Scan for the cell matching the given text and deliver its [x, y] coordinate at center. 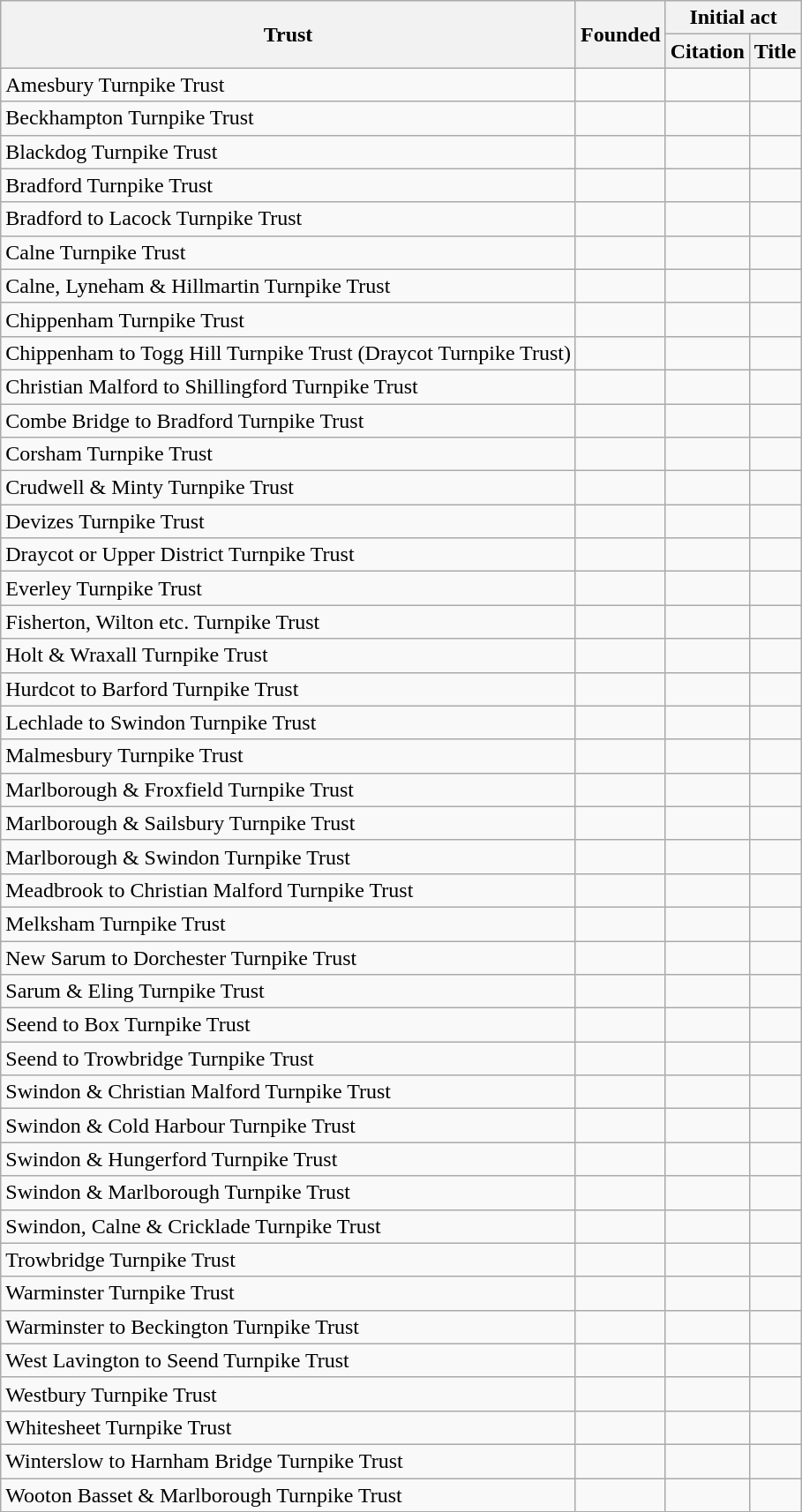
Christian Malford to Shillingford Turnpike Trust [289, 386]
Marlborough & Sailsbury Turnpike Trust [289, 823]
Everley Turnpike Trust [289, 588]
Sarum & Eling Turnpike Trust [289, 992]
Melksham Turnpike Trust [289, 924]
Westbury Turnpike Trust [289, 1394]
Swindon, Calne & Cricklade Turnpike Trust [289, 1226]
Founded [620, 34]
Bradford to Lacock Turnpike Trust [289, 219]
Hurdcot to Barford Turnpike Trust [289, 689]
Corsham Turnpike Trust [289, 454]
Fisherton, Wilton etc. Turnpike Trust [289, 622]
Title [775, 51]
Initial act [733, 18]
West Lavington to Seend Turnpike Trust [289, 1360]
Crudwell & Minty Turnpike Trust [289, 488]
Seend to Box Turnpike Trust [289, 1025]
Lechlade to Swindon Turnpike Trust [289, 722]
New Sarum to Dorchester Turnpike Trust [289, 957]
Beckhampton Turnpike Trust [289, 118]
Warminster to Beckington Turnpike Trust [289, 1327]
Winterslow to Harnham Bridge Turnpike Trust [289, 1461]
Devizes Turnpike Trust [289, 521]
Swindon & Cold Harbour Turnpike Trust [289, 1126]
Combe Bridge to Bradford Turnpike Trust [289, 421]
Swindon & Marlborough Turnpike Trust [289, 1193]
Amesbury Turnpike Trust [289, 85]
Marlborough & Swindon Turnpike Trust [289, 857]
Seend to Trowbridge Turnpike Trust [289, 1059]
Wooton Basset & Marlborough Turnpike Trust [289, 1495]
Calne, Lyneham & Hillmartin Turnpike Trust [289, 286]
Draycot or Upper District Turnpike Trust [289, 555]
Blackdog Turnpike Trust [289, 152]
Swindon & Hungerford Turnpike Trust [289, 1159]
Swindon & Christian Malford Turnpike Trust [289, 1092]
Whitesheet Turnpike Trust [289, 1427]
Holt & Wraxall Turnpike Trust [289, 655]
Warminster Turnpike Trust [289, 1293]
Chippenham to Togg Hill Turnpike Trust (Draycot Turnpike Trust) [289, 353]
Chippenham Turnpike Trust [289, 319]
Malmesbury Turnpike Trust [289, 756]
Citation [708, 51]
Calne Turnpike Trust [289, 252]
Trowbridge Turnpike Trust [289, 1260]
Bradford Turnpike Trust [289, 185]
Meadbrook to Christian Malford Turnpike Trust [289, 890]
Marlborough & Froxfield Turnpike Trust [289, 790]
Trust [289, 34]
